Capture the cell that displays the provided text and extract its [X, Y] central coordinate. 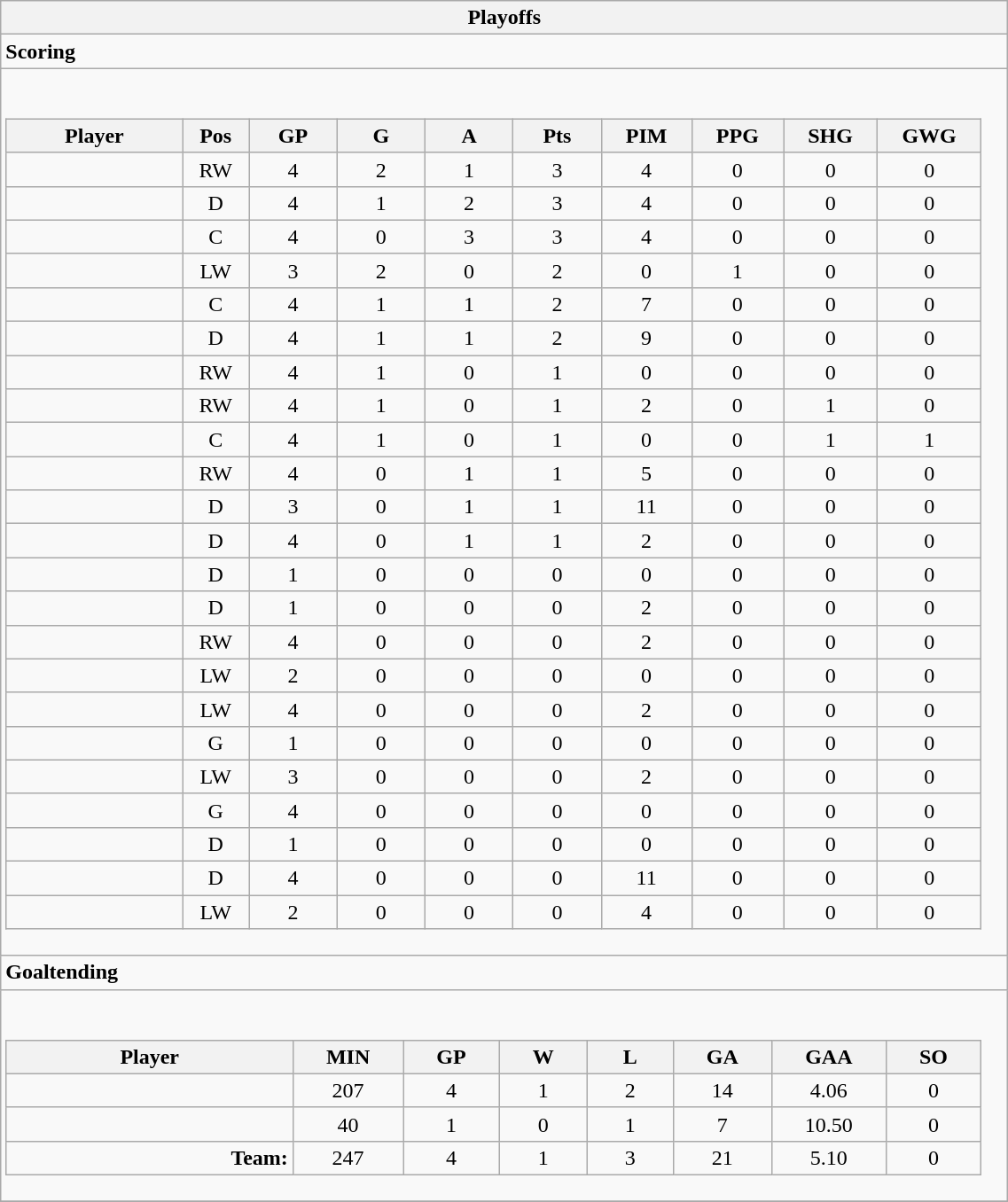
21 [722, 1158]
MIN [348, 1057]
14 [722, 1090]
207 [348, 1090]
Player MIN GP W L GA GAA SO 207 4 1 2 14 4.06 0 40 1 0 1 7 10.50 0 Team: 247 4 1 3 21 5.10 0 [504, 1096]
L [629, 1057]
5.10 [828, 1158]
GAA [828, 1057]
PIM [646, 136]
SHG [831, 136]
Scoring [504, 51]
40 [348, 1124]
Playoffs [504, 18]
GWG [929, 136]
SO [933, 1057]
A [468, 136]
Pts [557, 136]
GA [722, 1057]
9 [646, 339]
Goaltending [504, 972]
PPG [738, 136]
W [543, 1057]
10.50 [828, 1124]
5 [646, 473]
Team: [149, 1158]
Pos [216, 136]
247 [348, 1158]
4.06 [828, 1090]
